Pinpoint the cell where the given text exists, returning its [X, Y] midpoint coordinate. 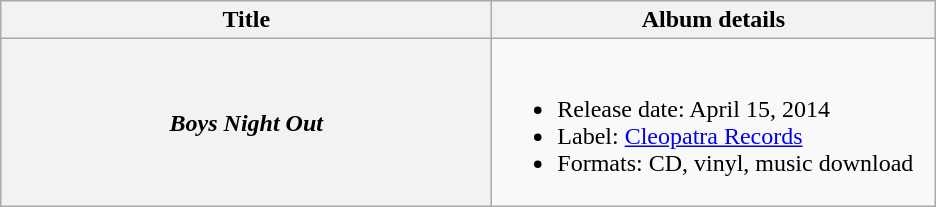
Title [246, 20]
Boys Night Out [246, 122]
Album details [714, 20]
Release date: April 15, 2014Label: Cleopatra RecordsFormats: CD, vinyl, music download [714, 122]
